Scan for the cell matching the given text and deliver its [X, Y] coordinate at center. 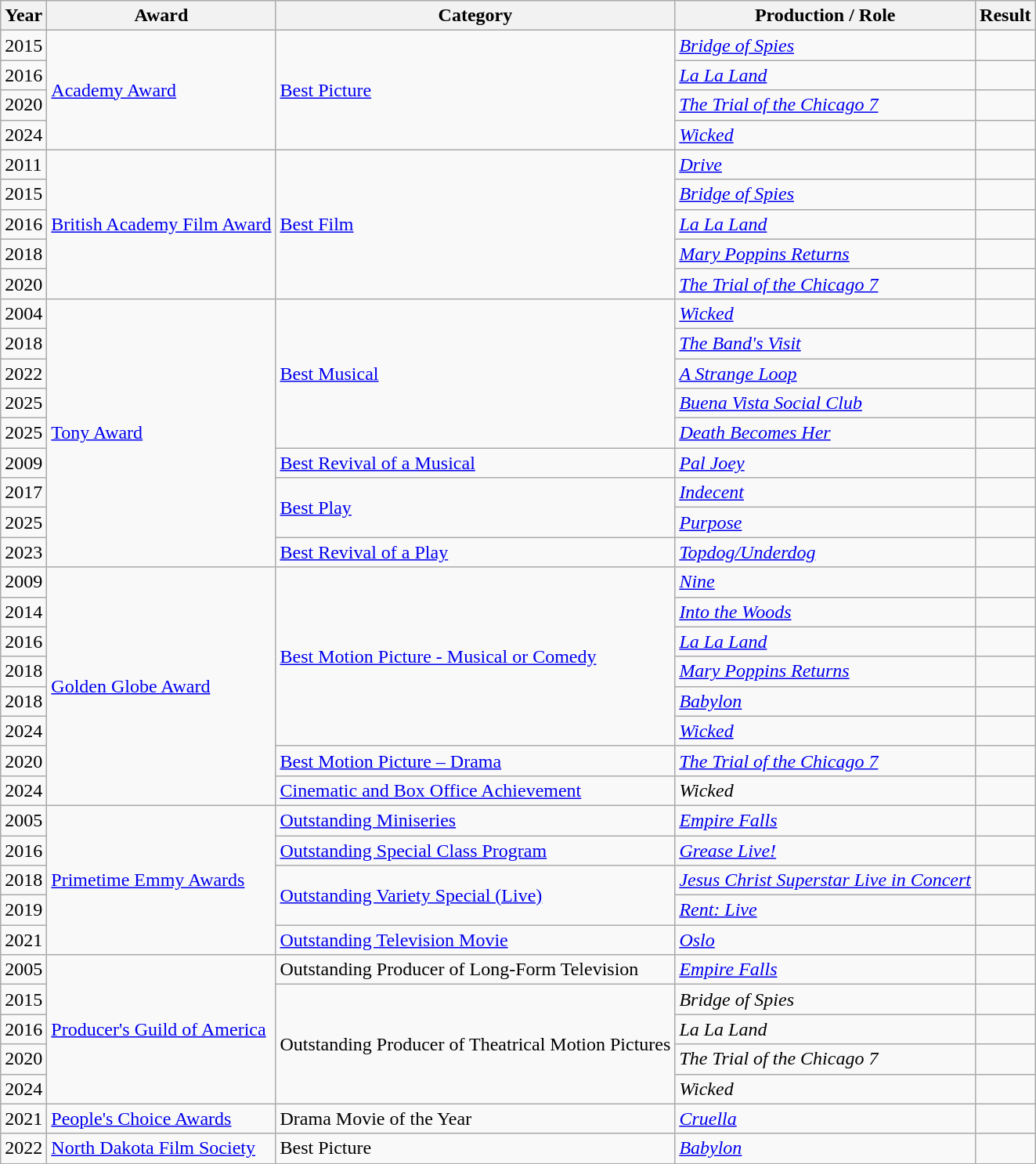
Academy Award [161, 90]
Into the Woods [825, 612]
Buena Vista Social Club [825, 403]
Oslo [825, 940]
Best Motion Picture – Drama [475, 761]
The Band's Visit [825, 343]
North Dakota Film Society [161, 1148]
Purpose [825, 522]
2004 [23, 313]
Indecent [825, 493]
Outstanding Special Class Program [475, 850]
Best Film [475, 224]
2023 [23, 552]
2017 [23, 493]
Rent: Live [825, 910]
Award [161, 16]
Best Revival of a Musical [475, 463]
Topdog/Underdog [825, 552]
2011 [23, 164]
Outstanding Producer of Long-Form Television [475, 970]
Grease Live! [825, 850]
Production / Role [825, 16]
Cinematic and Box Office Achievement [475, 790]
Jesus Christ Superstar Live in Concert [825, 880]
Year [23, 16]
People's Choice Awards [161, 1119]
Best Play [475, 508]
Producer's Guild of America [161, 1029]
Drama Movie of the Year [475, 1119]
2014 [23, 612]
British Academy Film Award [161, 224]
Primetime Emmy Awards [161, 880]
Category [475, 16]
Nine [825, 582]
Result [1005, 16]
Best Revival of a Play [475, 552]
Cruella [825, 1119]
Best Musical [475, 373]
Pal Joey [825, 463]
Outstanding Variety Special (Live) [475, 895]
Death Becomes Her [825, 433]
2019 [23, 910]
Drive [825, 164]
A Strange Loop [825, 374]
Outstanding Television Movie [475, 940]
Outstanding Producer of Theatrical Motion Pictures [475, 1044]
Tony Award [161, 432]
Outstanding Miniseries [475, 820]
Golden Globe Award [161, 686]
Best Motion Picture - Musical or Comedy [475, 656]
